Detect which cell encompasses the target text, then output its (X, Y) center coordinate. 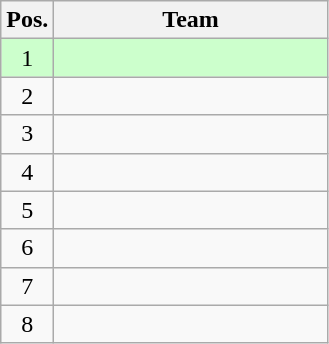
Pos. (28, 20)
Team (191, 20)
7 (28, 286)
3 (28, 134)
8 (28, 324)
1 (28, 58)
2 (28, 96)
6 (28, 248)
5 (28, 210)
4 (28, 172)
